Provide the (X, Y) coordinate of the cell's center where the given text is located.  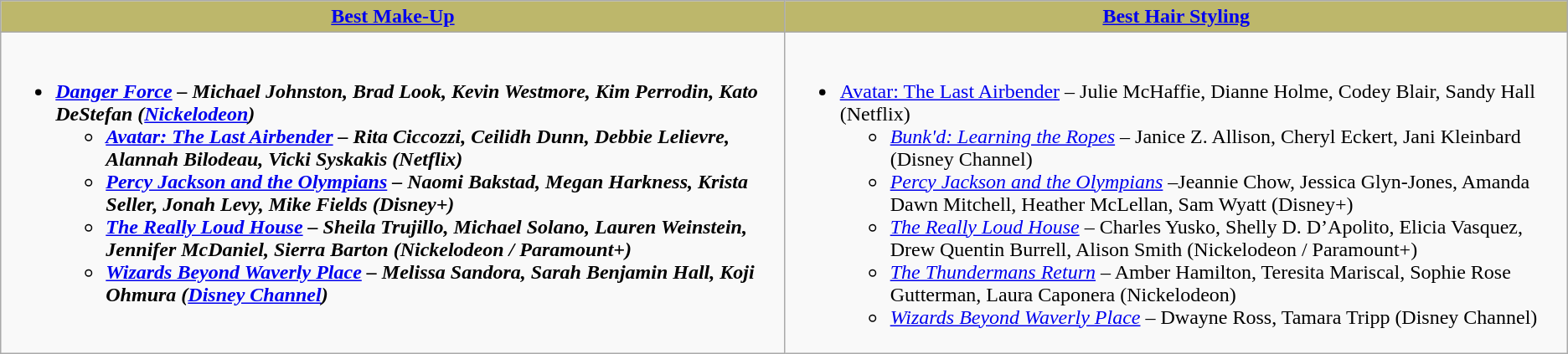
Best Make-Up (393, 17)
Best Hair Styling (1176, 17)
